From the cell containing the given text, extract its center point as (x, y) coordinate. 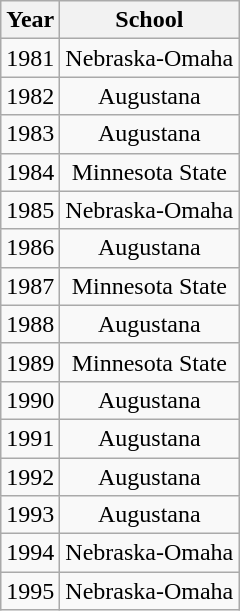
1991 (30, 438)
1981 (30, 58)
1983 (30, 134)
Year (30, 20)
1992 (30, 477)
1993 (30, 515)
1985 (30, 210)
1994 (30, 553)
1986 (30, 248)
1984 (30, 172)
School (150, 20)
1988 (30, 324)
1995 (30, 591)
1989 (30, 362)
1990 (30, 400)
1982 (30, 96)
1987 (30, 286)
